Scan for the cell matching the given text and deliver its (X, Y) coordinate at center. 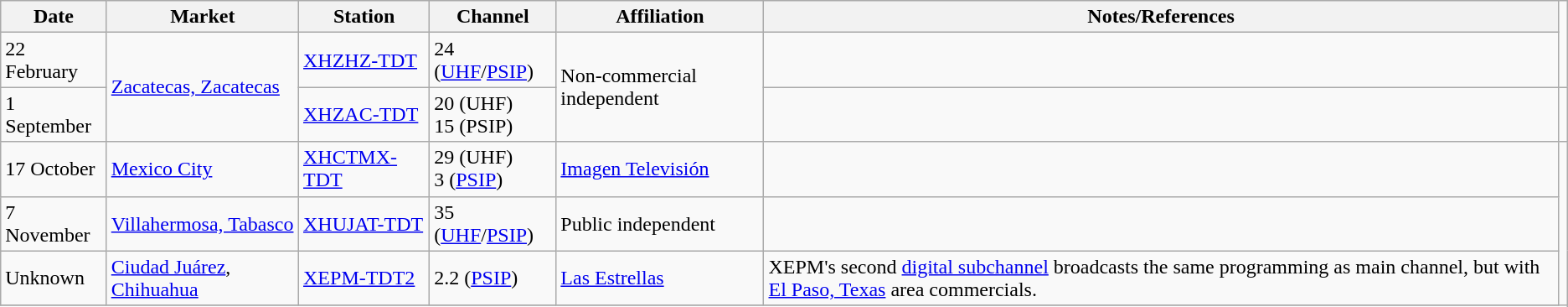
Channel (493, 17)
Market (203, 17)
Notes/References (1161, 17)
1 September (54, 114)
35 (UHF/PSIP) (493, 223)
29 (UHF) 3 (PSIP) (493, 169)
Zacatecas, Zacatecas (203, 87)
Mexico City (203, 169)
Non-commercial independent (660, 87)
24 (UHF/PSIP) (493, 60)
XEPM-TDT2 (364, 278)
XHZAC-TDT (364, 114)
Ciudad Juárez, Chihuahua (203, 278)
2.2 (PSIP) (493, 278)
Villahermosa, Tabasco (203, 223)
Las Estrellas (660, 278)
XHZHZ-TDT (364, 60)
Unknown (54, 278)
Public independent (660, 223)
Affiliation (660, 17)
XHCTMX-TDT (364, 169)
22 February (54, 60)
XHUJAT-TDT (364, 223)
Station (364, 17)
Imagen Televisión (660, 169)
20 (UHF) 15 (PSIP) (493, 114)
Date (54, 17)
7 November (54, 223)
XEPM's second digital subchannel broadcasts the same programming as main channel, but with El Paso, Texas area commercials. (1161, 278)
17 October (54, 169)
